Search for the cell housing the specified text and yield its (x, y) center coordinate. 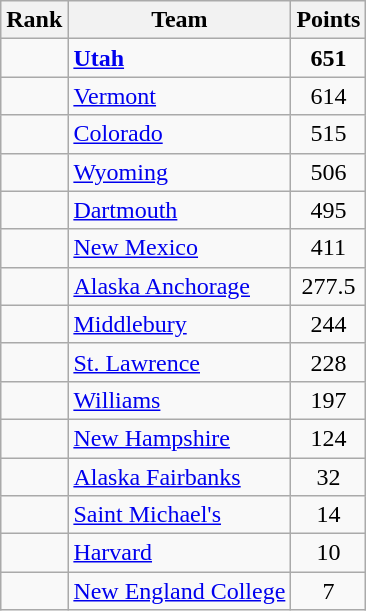
New Mexico (180, 248)
New England College (180, 591)
Wyoming (180, 172)
10 (328, 553)
14 (328, 515)
495 (328, 210)
Colorado (180, 134)
Harvard (180, 553)
244 (328, 324)
651 (328, 58)
614 (328, 96)
Team (180, 20)
Middlebury (180, 324)
Williams (180, 400)
124 (328, 438)
New Hampshire (180, 438)
506 (328, 172)
515 (328, 134)
Alaska Anchorage (180, 286)
228 (328, 362)
Saint Michael's (180, 515)
7 (328, 591)
St. Lawrence (180, 362)
197 (328, 400)
Vermont (180, 96)
32 (328, 477)
Points (328, 20)
Dartmouth (180, 210)
411 (328, 248)
Rank (34, 20)
Utah (180, 58)
277.5 (328, 286)
Alaska Fairbanks (180, 477)
